Search for the cell housing the specified text and yield its (x, y) center coordinate. 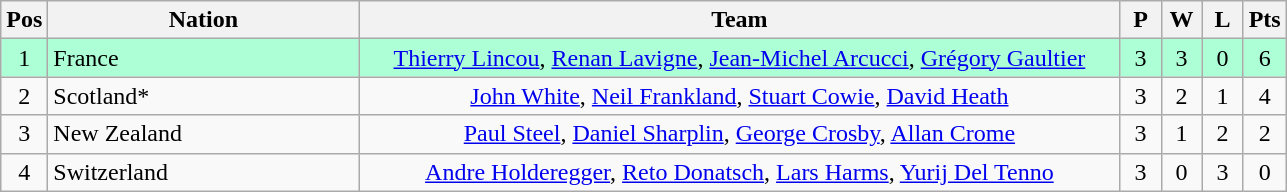
Team (740, 20)
New Zealand (204, 134)
Pts (1264, 20)
L (1222, 20)
Thierry Lincou, Renan Lavigne, Jean-Michel Arcucci, Grégory Gaultier (740, 58)
France (204, 58)
John White, Neil Frankland, Stuart Cowie, David Heath (740, 96)
6 (1264, 58)
P (1140, 20)
Nation (204, 20)
Andre Holderegger, Reto Donatsch, Lars Harms, Yurij Del Tenno (740, 172)
Pos (24, 20)
Scotland* (204, 96)
W (1182, 20)
Switzerland (204, 172)
Paul Steel, Daniel Sharplin, George Crosby, Allan Crome (740, 134)
